Return the (x, y) coordinate for the center point of the cell that contains the specified text.  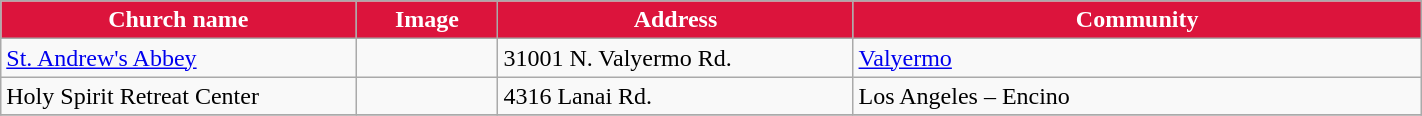
Community (1137, 20)
Holy Spirit Retreat Center (178, 96)
Valyermo (1137, 58)
Church name (178, 20)
Address (676, 20)
4316 Lanai Rd. (676, 96)
31001 N. Valyermo Rd. (676, 58)
Image (427, 20)
Los Angeles – Encino (1137, 96)
St. Andrew's Abbey (178, 58)
